Locate the cell with the specified text and output its (x, y) center coordinate. 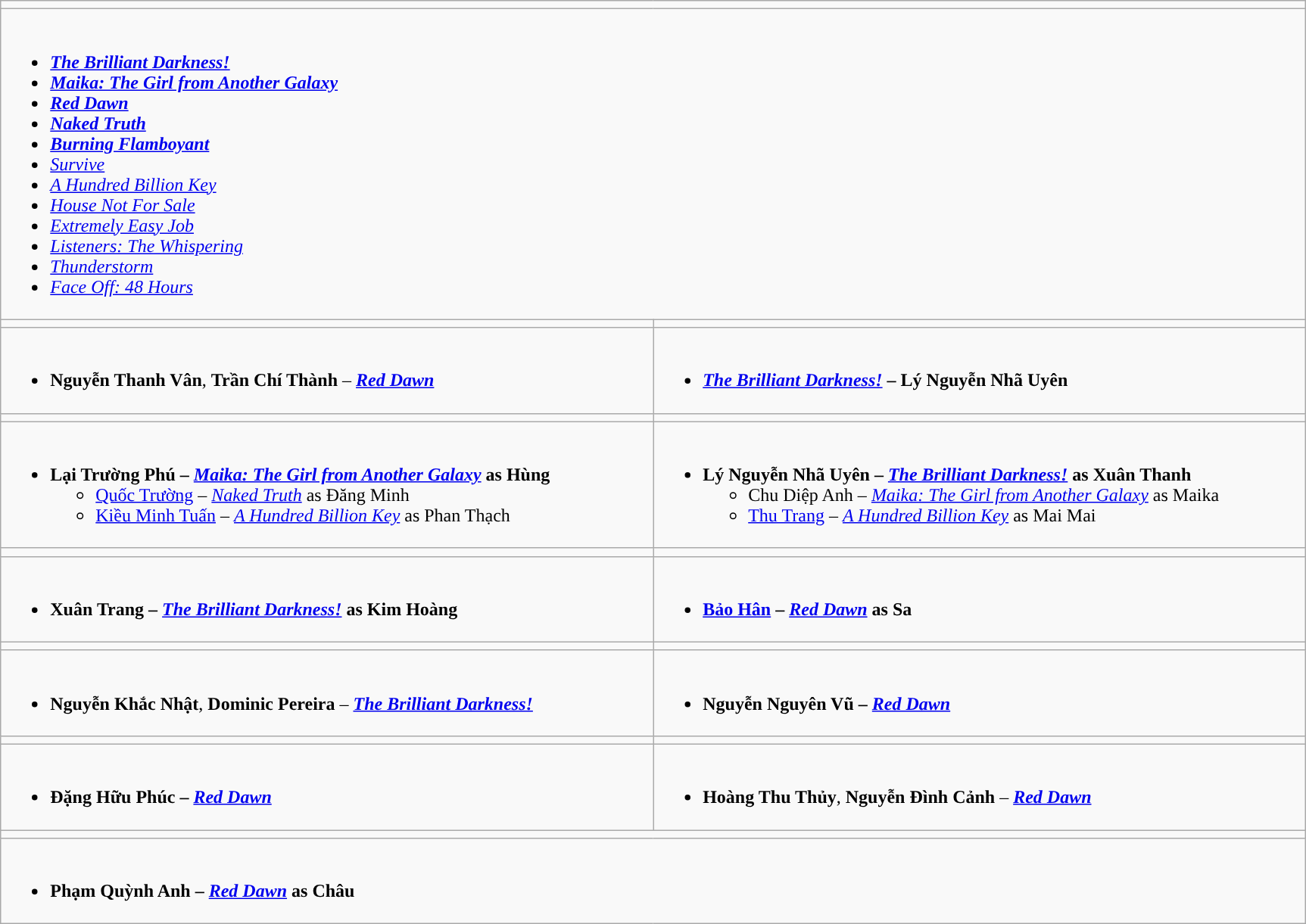
Bảo Hân – Red Dawn as Sa (980, 599)
Phạm Quỳnh Anh – Red Dawn as Châu (653, 881)
Xuân Trang – The Brilliant Darkness! as Kim Hoàng (327, 599)
Hoàng Thu Thủy, Nguyễn Đình Cảnh – Red Dawn (980, 787)
Nguyễn Nguyên Vũ – Red Dawn (980, 693)
Nguyễn Khắc Nhật, Dominic Pereira – The Brilliant Darkness! (327, 693)
Nguyễn Thanh Vân, Trần Chí Thành – Red Dawn (327, 371)
The Brilliant Darkness! – Lý Nguyễn Nhã Uyên (980, 371)
Đặng Hữu Phúc – Red Dawn (327, 787)
